Search for the cell housing the specified text and yield its (x, y) center coordinate. 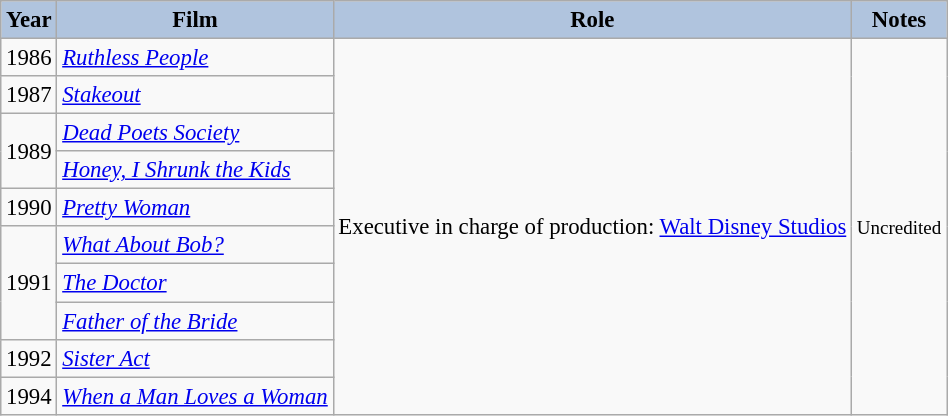
1986 (29, 58)
Executive in charge of production: Walt Disney Studios (592, 227)
1994 (29, 396)
Dead Poets Society (195, 133)
The Doctor (195, 283)
Notes (900, 20)
Ruthless People (195, 58)
When a Man Loves a Woman (195, 396)
Year (29, 20)
What About Bob? (195, 245)
Honey, I Shrunk the Kids (195, 170)
Film (195, 20)
Uncredited (900, 227)
1992 (29, 358)
1991 (29, 282)
1989 (29, 152)
Role (592, 20)
Sister Act (195, 358)
Father of the Bride (195, 321)
Stakeout (195, 95)
Pretty Woman (195, 208)
1990 (29, 208)
1987 (29, 95)
